Scan for the cell matching the given text and deliver its [x, y] coordinate at center. 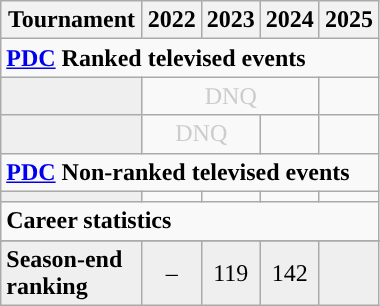
Tournament [72, 20]
PDC Ranked televised events [190, 58]
Season-end ranking [72, 272]
– [172, 272]
PDC Non-ranked televised events [190, 172]
119 [230, 272]
2022 [172, 20]
2024 [290, 20]
2025 [348, 20]
Career statistics [190, 221]
142 [290, 272]
2023 [230, 20]
